Extract the [X, Y] coordinate from the center of the cell holding the provided text.  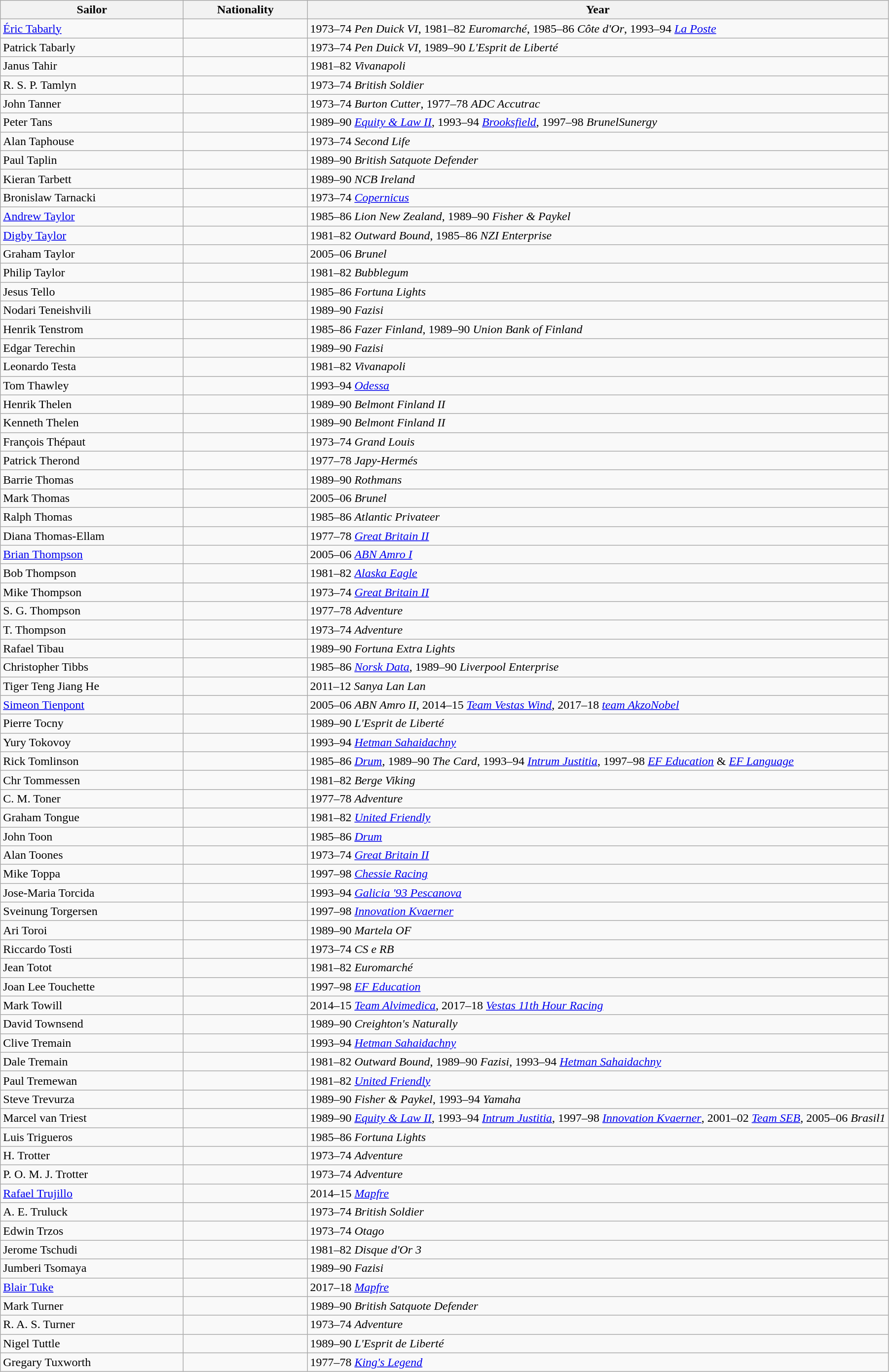
Henrik Tenstrom [92, 329]
H. Trotter [92, 1156]
Peter Tans [92, 122]
Diana Thomas-Ellam [92, 535]
Alan Toones [92, 855]
Mark Turner [92, 1306]
1989–90 Equity & Law II, 1993–94 Brooksfield, 1997–98 BrunelSunergy [598, 122]
2014–15 Team Alvimedica, 2017–18 Vestas 11th Hour Racing [598, 1005]
2005–06 ABN Amro I [598, 555]
1985–86 Fazer Finland, 1989–90 Union Bank of Finland [598, 329]
1973–74 Grand Louis [598, 442]
Tiger Teng Jiang He [92, 686]
1989–90 Equity & Law II, 1993–94 Intrum Justitia, 1997–98 Innovation Kvaerner, 2001–02 Team SEB, 2005–06 Brasil1 [598, 1118]
Graham Taylor [92, 254]
A. E. Truluck [92, 1212]
1981–82 Outward Bound, 1985–86 NZI Enterprise [598, 235]
Jesus Tello [92, 292]
Mike Thompson [92, 592]
Edwin Trzos [92, 1231]
1973–74 Copernicus [598, 197]
Mark Thomas [92, 498]
François Thépaut [92, 442]
Philip Taylor [92, 273]
Marcel van Triest [92, 1118]
Jumberi Tsomaya [92, 1268]
1993–94 Galicia '93 Pescanova [598, 893]
1985–86 Lion New Zealand, 1989–90 Fisher & Paykel [598, 216]
C. M. Toner [92, 799]
T. Thompson [92, 630]
Mike Toppa [92, 874]
1981–82 Outward Bound, 1989–90 Fazisi, 1993–94 Hetman Sahaidachny [598, 1062]
2005–06 ABN Amro II, 2014–15 Team Vestas Wind, 2017–18 team AkzoNobel [598, 705]
Ralph Thomas [92, 517]
2011–12 Sanya Lan Lan [598, 686]
1989–90 Rothmans [598, 479]
1985–86 Norsk Data, 1989–90 Liverpool Enterprise [598, 667]
Henrik Thelen [92, 404]
Brian Thompson [92, 555]
1977–78 King's Legend [598, 1362]
1981–82 Berge Viking [598, 780]
Digby Taylor [92, 235]
Simeon Tienpont [92, 705]
R. A. S. Turner [92, 1325]
1981–82 Bubblegum [598, 273]
Alan Taphouse [92, 141]
1989–90 Fisher & Paykel, 1993–94 Yamaha [598, 1099]
Clive Tremain [92, 1043]
1985–86 Atlantic Privateer [598, 517]
Bob Thompson [92, 573]
Yury Tokovoy [92, 742]
1989–90 Fortuna Extra Lights [598, 648]
1997–98 Chessie Racing [598, 874]
Kenneth Thelen [92, 423]
1997–98 EF Education [598, 987]
Joan Lee Touchette [92, 987]
1985–86 Drum, 1989–90 The Card, 1993–94 Intrum Justitia, 1997–98 EF Education & EF Language [598, 761]
1981–82 Disque d'Or 3 [598, 1250]
Éric Tabarly [92, 29]
Luis Trigueros [92, 1137]
1973–74 Pen Duick VI, 1981–82 Euromarché, 1985–86 Côte d'Or, 1993–94 La Poste [598, 29]
Patrick Therond [92, 460]
1985–86 Drum [598, 837]
Janus Tahir [92, 66]
Edgar Terechin [92, 348]
Nationality [246, 10]
1981–82 Alaska Eagle [598, 573]
S. G. Thompson [92, 611]
1973–74 CS e RB [598, 949]
1997–98 Innovation Kvaerner [598, 912]
Bronislaw Tarnacki [92, 197]
R. S. P. Tamlyn [92, 85]
Kieran Tarbett [92, 179]
1993–94 Odessa [598, 385]
David Townsend [92, 1024]
Christopher Tibbs [92, 667]
Andrew Taylor [92, 216]
John Toon [92, 837]
Gregary Tuxworth [92, 1362]
1989–90 Martela OF [598, 930]
Nodari Teneishvili [92, 310]
P. O. M. J. Trotter [92, 1175]
Jose-Maria Torcida [92, 893]
Ari Toroi [92, 930]
Rick Tomlinson [92, 761]
1973–74 Second Life [598, 141]
1973–74 Pen Duick VI, 1989–90 L'Esprit de Liberté [598, 47]
1973–74 Burton Cutter, 1977–78 ADC Accutrac [598, 104]
Blair Tuke [92, 1287]
Sveinung Torgersen [92, 912]
Sailor [92, 10]
Mark Towill [92, 1005]
Jean Totot [92, 968]
Nigel Tuttle [92, 1343]
Tom Thawley [92, 385]
1989–90 Creighton's Naturally [598, 1024]
Pierre Tocny [92, 724]
Riccardo Tosti [92, 949]
Jerome Tschudi [92, 1250]
Rafael Tibau [92, 648]
John Tanner [92, 104]
Leonardo Testa [92, 367]
2017–18 Mapfre [598, 1287]
1981–82 Euromarché [598, 968]
Steve Trevurza [92, 1099]
Rafael Trujillo [92, 1193]
Dale Tremain [92, 1062]
Year [598, 10]
Paul Tremewan [92, 1080]
Graham Tongue [92, 817]
1989–90 NCB Ireland [598, 179]
Patrick Tabarly [92, 47]
2014–15 Mapfre [598, 1193]
Paul Taplin [92, 160]
Barrie Thomas [92, 479]
1977–78 Great Britain II [598, 535]
Chr Tommessen [92, 780]
1973–74 Otago [598, 1231]
1977–78 Japy-Hermés [598, 460]
